Locate the cell with the specified text and output its (X, Y) center coordinate. 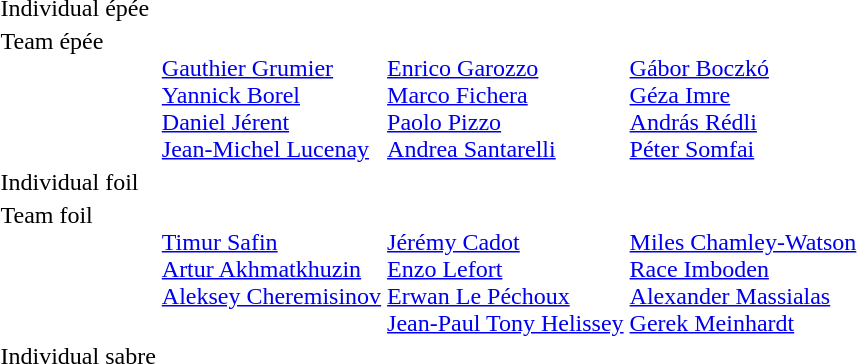
Enrico GarozzoMarco FicheraPaolo PizzoAndrea Santarelli (506, 95)
Timur SafinArtur AkhmatkhuzinAleksey Cheremisinov (271, 269)
Jérémy CadotEnzo LefortErwan Le PéchouxJean-Paul Tony Helissey (506, 269)
Gauthier GrumierYannick BorelDaniel JérentJean-Michel Lucenay (271, 95)
